Detect which cell encompasses the target text, then output its [X, Y] center coordinate. 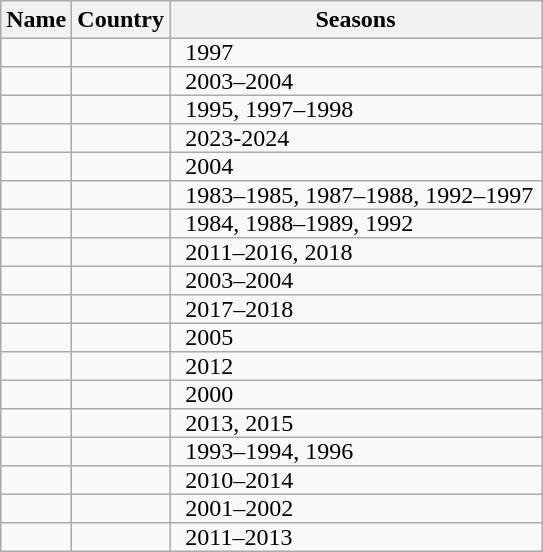
2023-2024 [356, 138]
Country [121, 20]
2004 [356, 167]
2013, 2015 [356, 423]
Name [36, 20]
1993–1994, 1996 [356, 452]
2010–2014 [356, 480]
2011–2016, 2018 [356, 252]
2012 [356, 366]
1997 [356, 53]
2005 [356, 338]
Seasons [356, 20]
1995, 1997–1998 [356, 110]
2011–2013 [356, 537]
2000 [356, 395]
1984, 1988–1989, 1992 [356, 224]
1983–1985, 1987–1988, 1992–1997 [356, 195]
2001–2002 [356, 509]
2017–2018 [356, 309]
